Determine the (X, Y) coordinate at the center of the cell enclosing the given text.  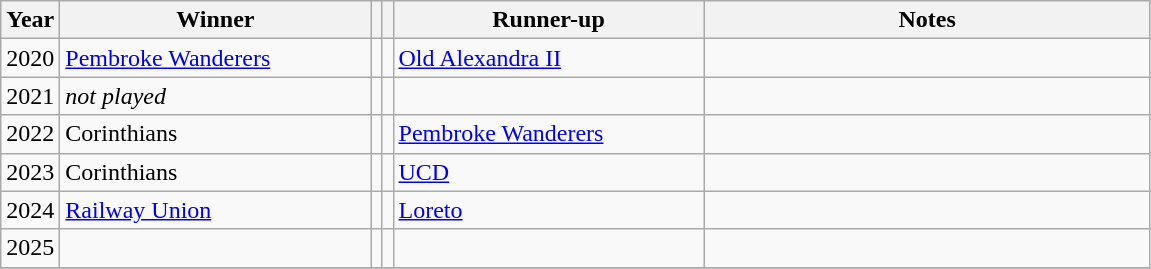
2025 (30, 248)
not played (216, 96)
Winner (216, 20)
Loreto (548, 210)
Notes (927, 20)
2023 (30, 172)
2021 (30, 96)
Railway Union (216, 210)
Old Alexandra II (548, 58)
UCD (548, 172)
2024 (30, 210)
2022 (30, 134)
Runner-up (548, 20)
2020 (30, 58)
Year (30, 20)
